Find where the given text appears and provide that cell's center as [X, Y] coordinate. 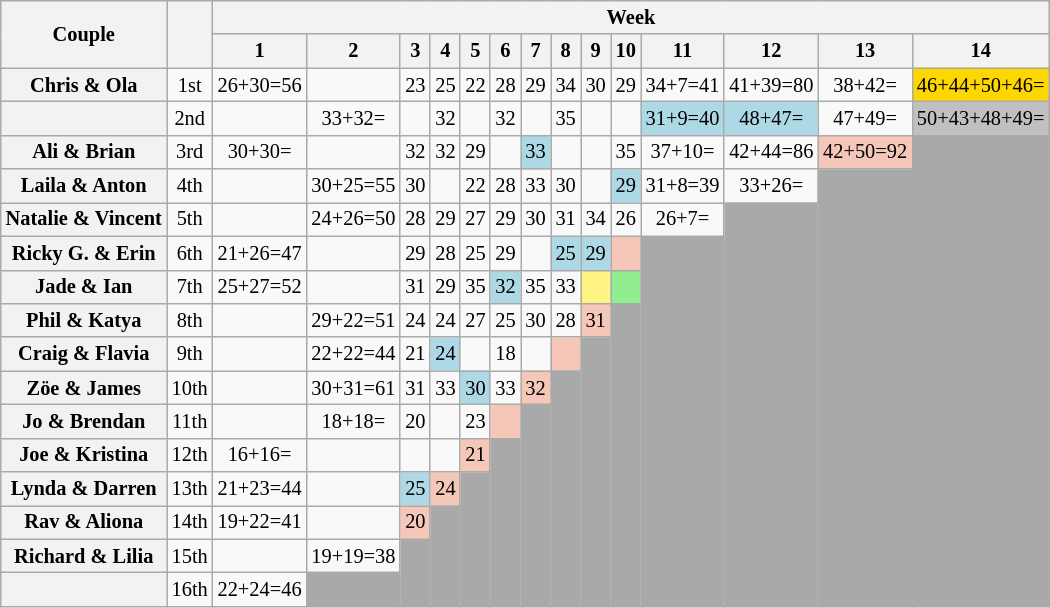
16th [190, 589]
10th [190, 388]
4 [445, 51]
2nd [190, 118]
21+23=44 [260, 489]
Phil & Katya [84, 320]
46+44+50+46= [980, 85]
13th [190, 489]
34+7=41 [683, 85]
18 [505, 354]
42+44=86 [771, 152]
Week [632, 17]
Chris & Ola [84, 85]
15th [190, 556]
Zöe & James [84, 388]
1 [260, 51]
42+50=92 [865, 152]
Richard & Lilia [84, 556]
22+24=46 [260, 589]
12 [771, 51]
6 [505, 51]
8 [566, 51]
Jade & Ian [84, 287]
30+31=61 [353, 388]
16+16= [260, 455]
Couple [84, 34]
11 [683, 51]
24+26=50 [353, 219]
14 [980, 51]
Craig & Flavia [84, 354]
7 [535, 51]
31+8=39 [683, 186]
50+43+48+49= [980, 118]
3rd [190, 152]
41+39=80 [771, 85]
26 [626, 219]
Laila & Anton [84, 186]
Ricky G. & Erin [84, 253]
3 [415, 51]
10 [626, 51]
5 [475, 51]
Rav & Aliona [84, 522]
Lynda & Darren [84, 489]
14th [190, 522]
1st [190, 85]
21+26=47 [260, 253]
9 [596, 51]
Joe & Kristina [84, 455]
30+30= [260, 152]
13 [865, 51]
48+47= [771, 118]
38+42= [865, 85]
9th [190, 354]
33+26= [771, 186]
8th [190, 320]
19+19=38 [353, 556]
7th [190, 287]
2 [353, 51]
47+49= [865, 118]
19+22=41 [260, 522]
29+22=51 [353, 320]
12th [190, 455]
31+9=40 [683, 118]
Jo & Brendan [84, 421]
26+30=56 [260, 85]
18+18= [353, 421]
Natalie & Vincent [84, 219]
6th [190, 253]
37+10= [683, 152]
4th [190, 186]
25+27=52 [260, 287]
11th [190, 421]
5th [190, 219]
22+22=44 [353, 354]
30+25=55 [353, 186]
26+7= [683, 219]
Ali & Brian [84, 152]
33+32= [353, 118]
